Identify which cell holds the provided text, then report its (x, y) central coordinate. 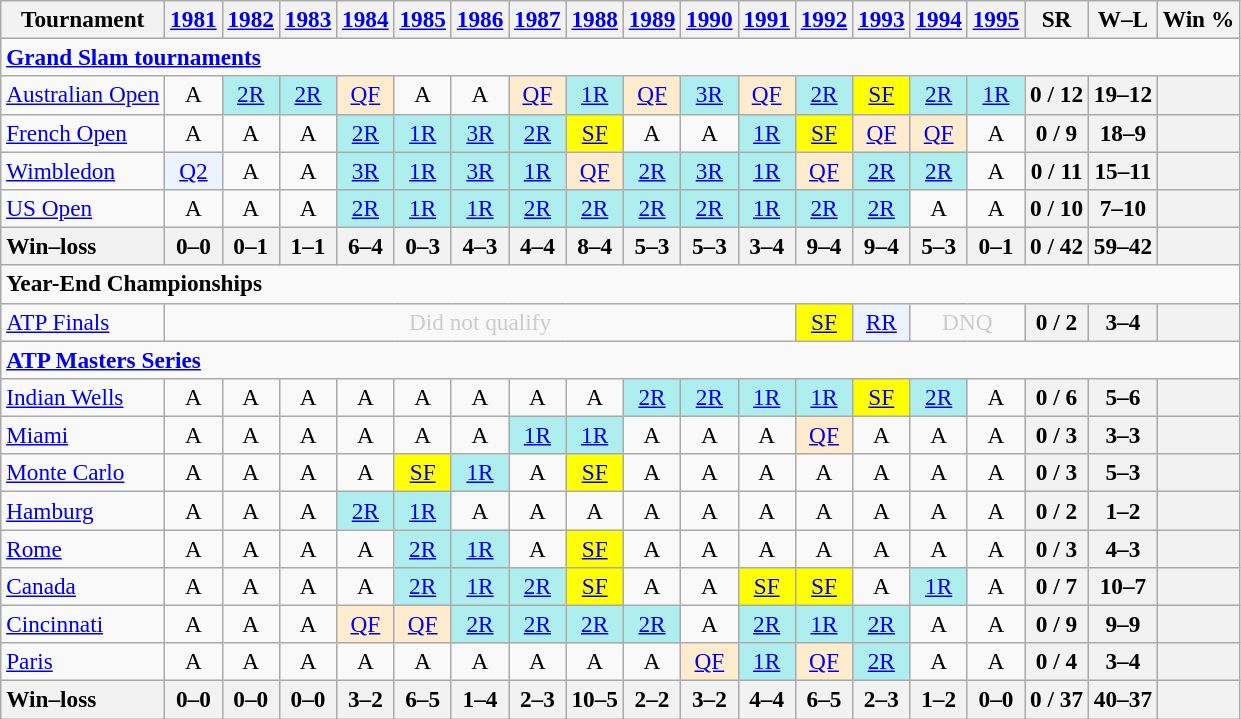
1987 (538, 19)
DNQ (968, 322)
1989 (652, 19)
Canada (83, 586)
1985 (422, 19)
0 / 12 (1057, 95)
Cincinnati (83, 624)
0 / 42 (1057, 246)
Grand Slam tournaments (620, 57)
7–10 (1122, 208)
1992 (824, 19)
1991 (766, 19)
W–L (1122, 19)
1–4 (480, 699)
1993 (882, 19)
1994 (938, 19)
6–4 (366, 246)
Miami (83, 435)
10–7 (1122, 586)
0 / 4 (1057, 662)
9–9 (1122, 624)
Wimbledon (83, 170)
10–5 (594, 699)
SR (1057, 19)
Q2 (194, 170)
1990 (710, 19)
19–12 (1122, 95)
Indian Wells (83, 397)
US Open (83, 208)
0 / 10 (1057, 208)
Rome (83, 548)
40–37 (1122, 699)
3–3 (1122, 435)
Year-End Championships (620, 284)
RR (882, 322)
2–2 (652, 699)
Monte Carlo (83, 473)
59–42 (1122, 246)
1986 (480, 19)
5–6 (1122, 397)
1982 (250, 19)
Win % (1198, 19)
ATP Finals (83, 322)
0 / 7 (1057, 586)
8–4 (594, 246)
Tournament (83, 19)
0 / 6 (1057, 397)
1984 (366, 19)
0–3 (422, 246)
1988 (594, 19)
15–11 (1122, 170)
0 / 11 (1057, 170)
1995 (996, 19)
1983 (308, 19)
Hamburg (83, 510)
0 / 37 (1057, 699)
Australian Open (83, 95)
ATP Masters Series (620, 359)
1981 (194, 19)
1–1 (308, 246)
Did not qualify (480, 322)
French Open (83, 133)
18–9 (1122, 133)
Paris (83, 662)
